Output the [x, y] coordinate of the center of the cell containing the given text.  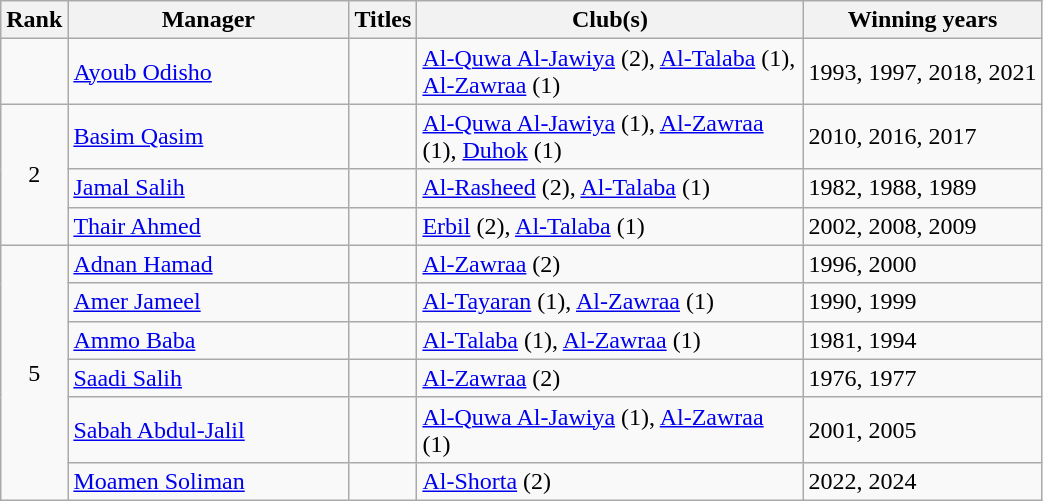
Saadi Salih [208, 378]
5 [34, 372]
2001, 2005 [922, 430]
Amer Jameel [208, 302]
1981, 1994 [922, 340]
Sabah Abdul-Jalil [208, 430]
Basim Qasim [208, 136]
2002, 2008, 2009 [922, 226]
1993, 1997, 2018, 2021 [922, 72]
Al-Quwa Al-Jawiya (1), Al-Zawraa (1), Duhok (1) [610, 136]
Ammo Baba [208, 340]
Ayoub Odisho [208, 72]
1996, 2000 [922, 264]
Club(s) [610, 20]
Jamal Salih [208, 188]
Al-Quwa Al-Jawiya (1), Al-Zawraa (1) [610, 430]
Al-Rasheed (2), Al-Talaba (1) [610, 188]
1976, 1977 [922, 378]
Al-Quwa Al-Jawiya (2), Al-Talaba (1), Al-Zawraa (1) [610, 72]
Al-Talaba (1), Al-Zawraa (1) [610, 340]
Thair Ahmed [208, 226]
Manager [208, 20]
Al-Tayaran (1), Al-Zawraa (1) [610, 302]
Al-Shorta (2) [610, 481]
1982, 1988, 1989 [922, 188]
2022, 2024 [922, 481]
1990, 1999 [922, 302]
Moamen Soliman [208, 481]
2 [34, 174]
Rank [34, 20]
Titles [383, 20]
Erbil (2), Al-Talaba (1) [610, 226]
Adnan Hamad [208, 264]
Winning years [922, 20]
2010, 2016, 2017 [922, 136]
